Output the (x, y) coordinate of the center of the cell containing the given text.  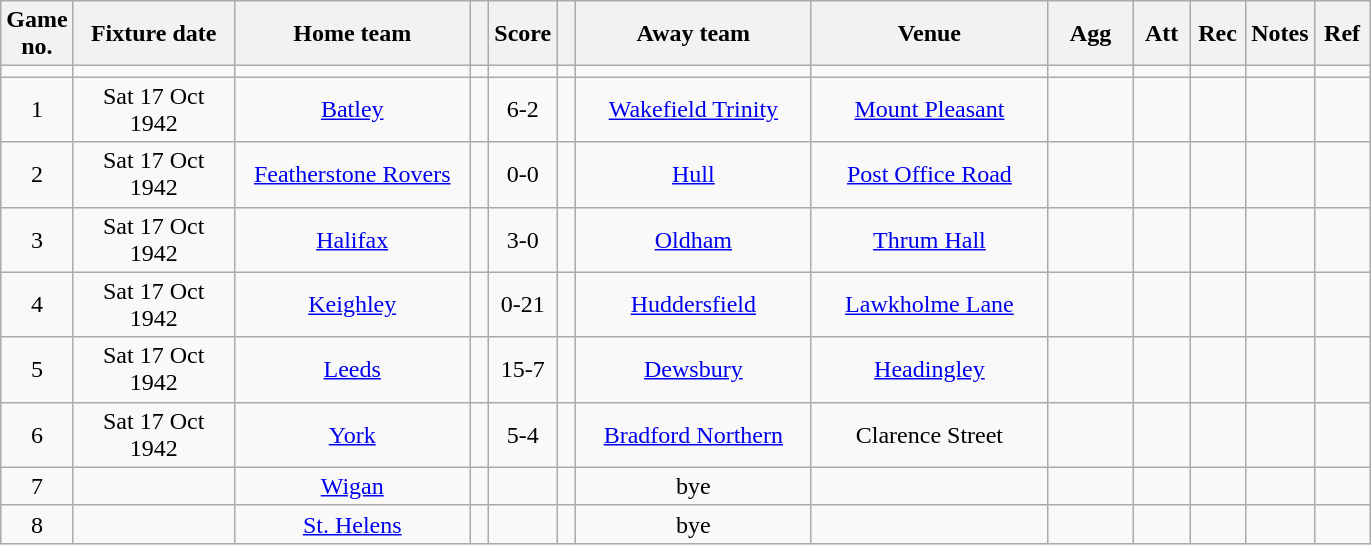
3-0 (523, 240)
Clarence Street (929, 434)
Wigan (352, 486)
2 (37, 174)
4 (37, 304)
Score (523, 34)
5 (37, 370)
Away team (693, 34)
0-21 (523, 304)
1 (37, 110)
Att (1162, 34)
6 (37, 434)
Fixture date (154, 34)
Oldham (693, 240)
Lawkholme Lane (929, 304)
Ref (1342, 34)
6-2 (523, 110)
Leeds (352, 370)
Venue (929, 34)
Halifax (352, 240)
Batley (352, 110)
Huddersfield (693, 304)
Wakefield Trinity (693, 110)
Dewsbury (693, 370)
Headingley (929, 370)
Game no. (37, 34)
Notes (1280, 34)
Rec (1218, 34)
Keighley (352, 304)
Agg (1090, 34)
Mount Pleasant (929, 110)
15-7 (523, 370)
St. Helens (352, 524)
Home team (352, 34)
Thrum Hall (929, 240)
0-0 (523, 174)
York (352, 434)
7 (37, 486)
5-4 (523, 434)
Bradford Northern (693, 434)
Featherstone Rovers (352, 174)
3 (37, 240)
Post Office Road (929, 174)
Hull (693, 174)
8 (37, 524)
